Scan for the cell matching the given text and deliver its [X, Y] coordinate at center. 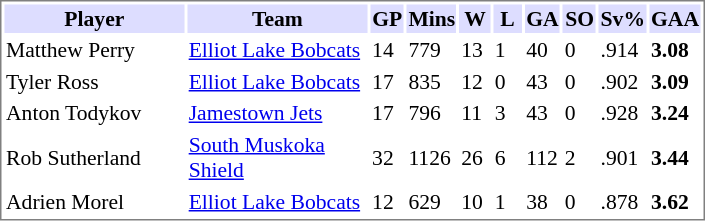
40 [542, 50]
3 [507, 113]
629 [432, 202]
38 [542, 202]
2 [580, 157]
.928 [622, 113]
14 [388, 50]
W [476, 18]
3.08 [674, 50]
.878 [622, 202]
1126 [432, 157]
.914 [622, 50]
Matthew Perry [94, 50]
3.44 [674, 157]
SO [580, 18]
26 [476, 157]
South Muskoka Shield [277, 157]
6 [507, 157]
Adrien Morel [94, 202]
.901 [622, 157]
.902 [622, 82]
Mins [432, 18]
Tyler Ross [94, 82]
10 [476, 202]
11 [476, 113]
32 [388, 157]
Rob Sutherland [94, 157]
Sv% [622, 18]
GA [542, 18]
13 [476, 50]
796 [432, 113]
Player [94, 18]
112 [542, 157]
3.62 [674, 202]
3.09 [674, 82]
GP [388, 18]
Anton Todykov [94, 113]
L [507, 18]
835 [432, 82]
GAA [674, 18]
Jamestown Jets [277, 113]
Team [277, 18]
779 [432, 50]
3.24 [674, 113]
